Capture the cell that displays the provided text and extract its (X, Y) central coordinate. 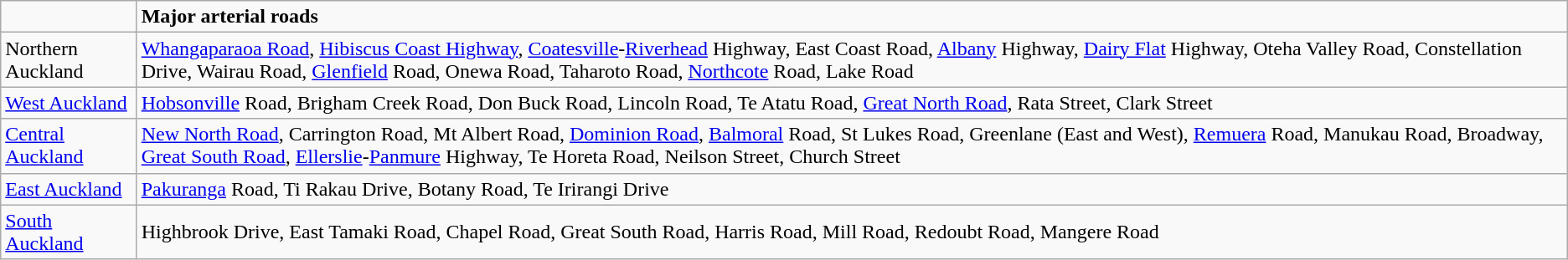
Northern Auckland (69, 60)
Hobsonville Road, Brigham Creek Road, Don Buck Road, Lincoln Road, Te Atatu Road, Great North Road, Rata Street, Clark Street (852, 103)
Central Auckland (69, 145)
West Auckland (69, 103)
Major arterial roads (852, 17)
Pakuranga Road, Ti Rakau Drive, Botany Road, Te Irirangi Drive (852, 189)
South Auckland (69, 232)
East Auckland (69, 189)
Highbrook Drive, East Tamaki Road, Chapel Road, Great South Road, Harris Road, Mill Road, Redoubt Road, Mangere Road (852, 232)
